Return the [X, Y] coordinate for the center point of the cell that contains the specified text.  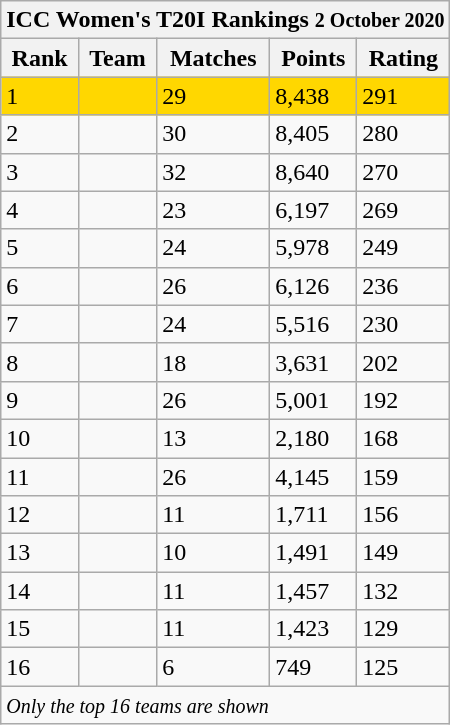
30 [214, 134]
6,197 [314, 210]
159 [404, 477]
1,457 [314, 591]
5,001 [314, 400]
23 [214, 210]
280 [404, 134]
749 [314, 667]
4 [40, 210]
9 [40, 400]
12 [40, 515]
8,438 [314, 96]
1 [40, 96]
291 [404, 96]
29 [214, 96]
1,711 [314, 515]
125 [404, 667]
18 [214, 362]
1,423 [314, 629]
Rating [404, 58]
168 [404, 438]
32 [214, 172]
ICC Women's T20I Rankings 2 October 2020 [226, 20]
7 [40, 324]
4,145 [314, 477]
14 [40, 591]
149 [404, 553]
1,491 [314, 553]
236 [404, 286]
5 [40, 248]
16 [40, 667]
Team [117, 58]
3 [40, 172]
8,640 [314, 172]
15 [40, 629]
202 [404, 362]
269 [404, 210]
Points [314, 58]
270 [404, 172]
Rank [40, 58]
132 [404, 591]
Matches [214, 58]
230 [404, 324]
5,978 [314, 248]
Only the top 16 teams are shown [226, 705]
3,631 [314, 362]
8,405 [314, 134]
2,180 [314, 438]
192 [404, 400]
5,516 [314, 324]
2 [40, 134]
156 [404, 515]
249 [404, 248]
8 [40, 362]
6,126 [314, 286]
129 [404, 629]
